Determine the [X, Y] coordinate at the center of the cell enclosing the given text.  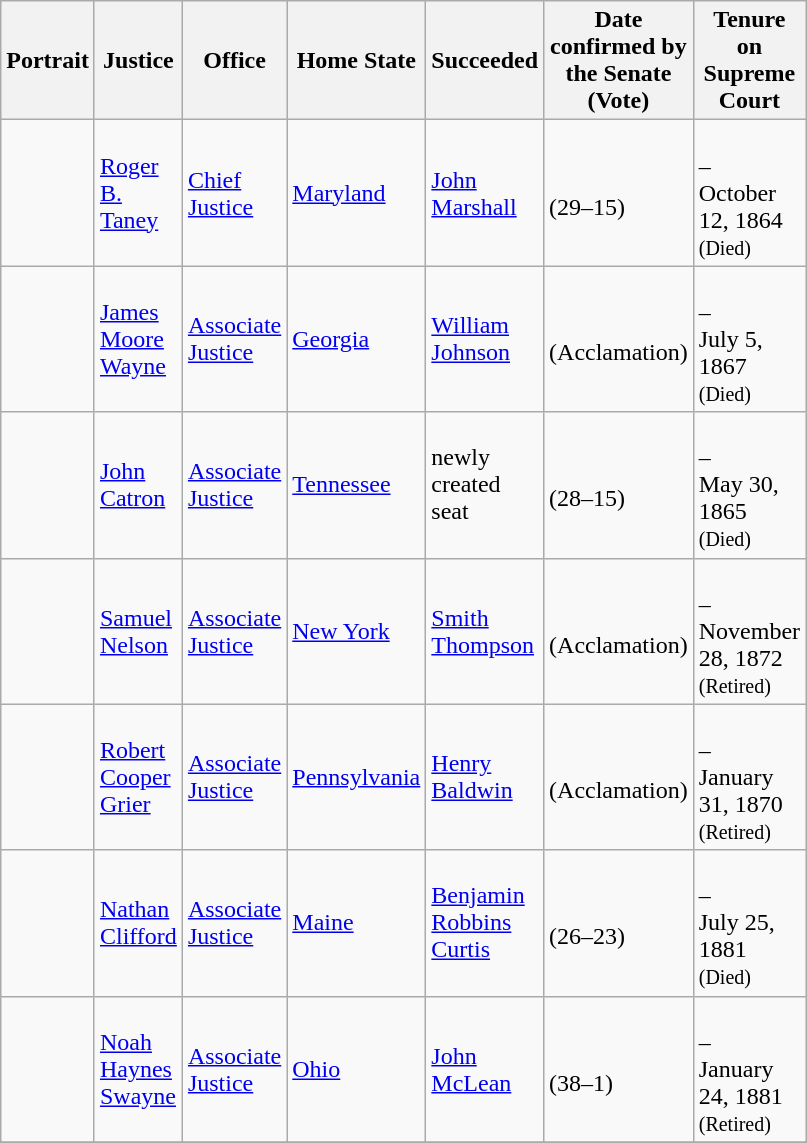
Maryland [356, 193]
James Moore Wayne [138, 339]
–January 31, 1870(Retired) [749, 777]
Home State [356, 60]
Nathan Clifford [138, 923]
Tennessee [356, 485]
John Catron [138, 485]
(38–1) [619, 1069]
–January 24, 1881(Retired) [749, 1069]
Ohio [356, 1069]
newly created seat [485, 485]
Samuel Nelson [138, 631]
Maine [356, 923]
Justice [138, 60]
Robert Cooper Grier [138, 777]
Henry Baldwin [485, 777]
–July 5, 1867(Died) [749, 339]
Benjamin Robbins Curtis [485, 923]
Tenure on Supreme Court [749, 60]
–October 12, 1864(Died) [749, 193]
Succeeded [485, 60]
–November 28, 1872(Retired) [749, 631]
John McLean [485, 1069]
(26–23) [619, 923]
Georgia [356, 339]
(29–15) [619, 193]
Office [234, 60]
–July 25, 1881(Died) [749, 923]
New York [356, 631]
Pennsylvania [356, 777]
Noah Haynes Swayne [138, 1069]
Roger B. Taney [138, 193]
William Johnson [485, 339]
(28–15) [619, 485]
Chief Justice [234, 193]
Portrait [48, 60]
John Marshall [485, 193]
Smith Thompson [485, 631]
Date confirmed by the Senate(Vote) [619, 60]
–May 30, 1865(Died) [749, 485]
